Search for the cell housing the specified text and yield its [x, y] center coordinate. 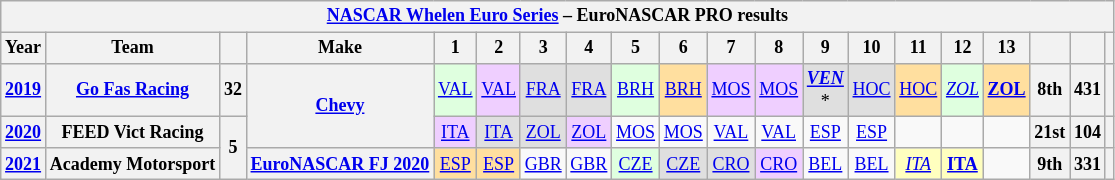
3 [543, 48]
Make [340, 48]
9th [1050, 164]
VEN* [825, 90]
21st [1050, 132]
Go Fas Racing [132, 90]
4 [589, 48]
NASCAR Whelen Euro Series – EuroNASCAR PRO results [558, 16]
2 [498, 48]
EuroNASCAR FJ 2020 [340, 164]
10 [872, 48]
13 [1006, 48]
FEED Vict Racing [132, 132]
431 [1088, 90]
1 [456, 48]
104 [1088, 132]
Chevy [340, 106]
9 [825, 48]
8 [779, 48]
7 [731, 48]
12 [963, 48]
2019 [24, 90]
2020 [24, 132]
Year [24, 48]
331 [1088, 164]
32 [234, 90]
Academy Motorsport [132, 164]
2021 [24, 164]
6 [683, 48]
8th [1050, 90]
Team [132, 48]
11 [918, 48]
